For the text-containing cell, return its midpoint in [X, Y] coordinate format. 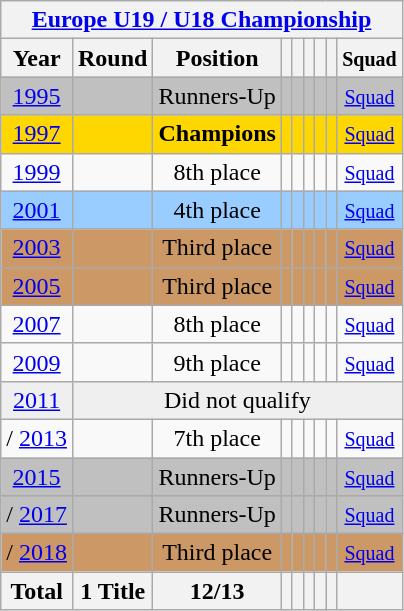
Did not qualify [237, 400]
Round [112, 58]
2009 [37, 362]
1 Title [112, 591]
12/13 [217, 591]
/ 2017 [37, 515]
4th place [217, 210]
2005 [37, 286]
9th place [217, 362]
2007 [37, 324]
Position [217, 58]
7th place [217, 438]
2003 [37, 248]
Year [37, 58]
2015 [37, 477]
2011 [37, 400]
Europe U19 / U18 Championship [202, 20]
1999 [37, 172]
1997 [37, 134]
2001 [37, 210]
1995 [37, 96]
/ 2013 [37, 438]
Champions [217, 134]
/ 2018 [37, 553]
Total [37, 591]
